From the cell containing the given text, extract its center point as (x, y) coordinate. 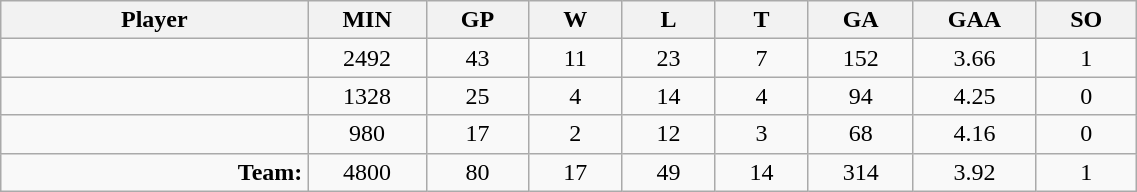
49 (668, 172)
3.66 (974, 58)
2492 (367, 58)
43 (477, 58)
SO (1086, 20)
80 (477, 172)
980 (367, 134)
2 (576, 134)
Player (154, 20)
Team: (154, 172)
152 (860, 58)
L (668, 20)
1328 (367, 96)
W (576, 20)
68 (860, 134)
GA (860, 20)
GAA (974, 20)
T (762, 20)
3 (762, 134)
MIN (367, 20)
4.16 (974, 134)
94 (860, 96)
25 (477, 96)
314 (860, 172)
4.25 (974, 96)
4800 (367, 172)
23 (668, 58)
11 (576, 58)
3.92 (974, 172)
12 (668, 134)
7 (762, 58)
GP (477, 20)
